Capture the cell that displays the provided text and extract its (X, Y) central coordinate. 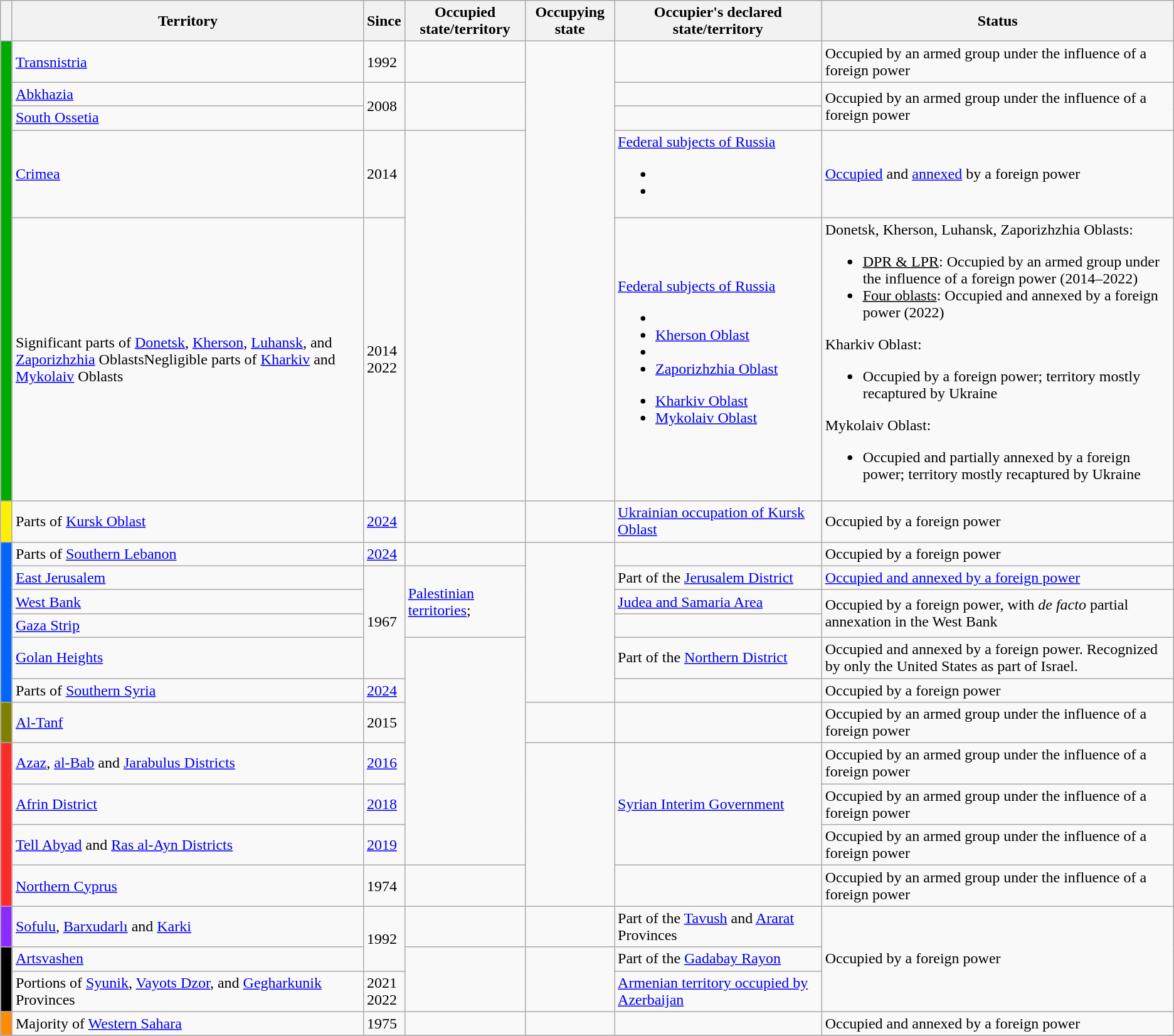
Territory (188, 21)
2015 (384, 722)
20142022 (384, 359)
2008 (384, 106)
1974 (384, 885)
2018 (384, 804)
Federal subjects of Russia Kherson Oblast Zaporizhzhia OblastKharkiv OblastMykolaiv Oblast (719, 359)
Syrian Interim Government (719, 804)
2019 (384, 845)
Transnistria (188, 61)
2014 (384, 174)
Northern Cyprus (188, 885)
Afrin District (188, 804)
Al-Tanf (188, 722)
South Ossetia (188, 118)
Part of the Gadabay Rayon (719, 959)
Artsvashen (188, 959)
East Jerusalem (188, 578)
Parts of Southern Lebanon (188, 554)
1967 (384, 622)
Armenian territory occupied by Azerbaijan (719, 991)
Tell Abyad and Ras al-Ayn Districts (188, 845)
Occupied and annexed by a foreign power. Recognized by only the United States as part of Israel. (997, 657)
Occupier's declared state/territory (719, 21)
1975 (384, 1023)
Gaza Strip (188, 625)
Crimea (188, 174)
Occupying state (570, 21)
Since (384, 21)
Portions of Syunik, Vayots Dzor, and Gegharkunik Provinces (188, 991)
Ukrainian occupation of Kursk Oblast (719, 522)
2016 (384, 764)
Federal subjects of Russia (719, 174)
West Bank (188, 601)
20212022 (384, 991)
Part of the Tavush and Ararat Provinces (719, 927)
Part of the Northern District (719, 657)
Golan Heights (188, 657)
Status (997, 21)
Judea and Samaria Area (719, 601)
Occupied state/territory (465, 21)
Palestinian territories; (465, 601)
Significant parts of Donetsk, Kherson, Luhansk, and Zaporizhzhia OblastsNegligible parts of Kharkiv and Mykolaiv Oblasts (188, 359)
Sofulu, Barxudarlı and Karki (188, 927)
Majority of Western Sahara (188, 1023)
Parts of Kursk Oblast (188, 522)
Occupied by a foreign power, with de facto partial annexation in the West Bank (997, 613)
Part of the Jerusalem District (719, 578)
Abkhazia (188, 94)
Azaz, al-Bab and Jarabulus Districts (188, 764)
Parts of Southern Syria (188, 690)
